From the cell containing the given text, extract its center point as (x, y) coordinate. 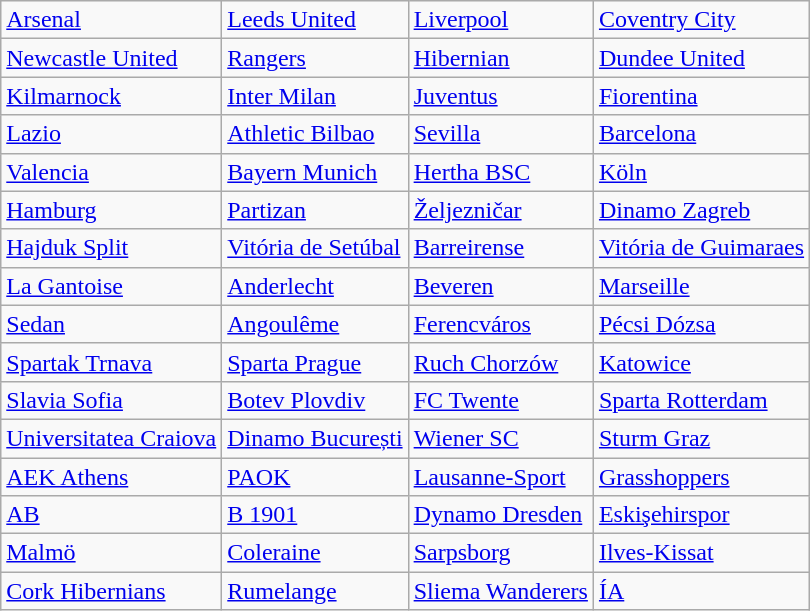
Cork Hibernians (112, 591)
Köln (701, 172)
Grasshoppers (701, 477)
ÍA (701, 591)
Sevilla (500, 134)
Eskişehirspor (701, 515)
Rangers (315, 58)
Katowice (701, 362)
Lazio (112, 134)
Sturm Graz (701, 438)
Sliema Wanderers (500, 591)
Vitória de Setúbal (315, 248)
Ferencváros (500, 324)
Dinamo Zagreb (701, 210)
Leeds United (315, 20)
Hibernian (500, 58)
Universitatea Craiova (112, 438)
Wiener SC (500, 438)
La Gantoise (112, 286)
Valencia (112, 172)
Ruch Chorzów (500, 362)
Vitória de Guimaraes (701, 248)
Angoulême (315, 324)
Dinamo București (315, 438)
Inter Milan (315, 96)
Sparta Rotterdam (701, 400)
Željezničar (500, 210)
Anderlecht (315, 286)
Slavia Sofia (112, 400)
Sedan (112, 324)
Rumelange (315, 591)
B 1901 (315, 515)
AB (112, 515)
PAOK (315, 477)
Bayern Munich (315, 172)
AEK Athens (112, 477)
Pécsi Dózsa (701, 324)
Sparta Prague (315, 362)
Fiorentina (701, 96)
Partizan (315, 210)
Malmö (112, 553)
Hajduk Split (112, 248)
Ilves-Kissat (701, 553)
Dundee United (701, 58)
Spartak Trnava (112, 362)
Botev Plovdiv (315, 400)
Barreirense (500, 248)
Athletic Bilbao (315, 134)
Sarpsborg (500, 553)
Dynamo Dresden (500, 515)
Hamburg (112, 210)
Barcelona (701, 134)
Hertha BSC (500, 172)
Arsenal (112, 20)
Coventry City (701, 20)
Liverpool (500, 20)
Marseille (701, 286)
Juventus (500, 96)
Coleraine (315, 553)
Newcastle United (112, 58)
FC Twente (500, 400)
Lausanne-Sport (500, 477)
Beveren (500, 286)
Kilmarnock (112, 96)
